Scan for the cell matching the given text and deliver its [X, Y] coordinate at center. 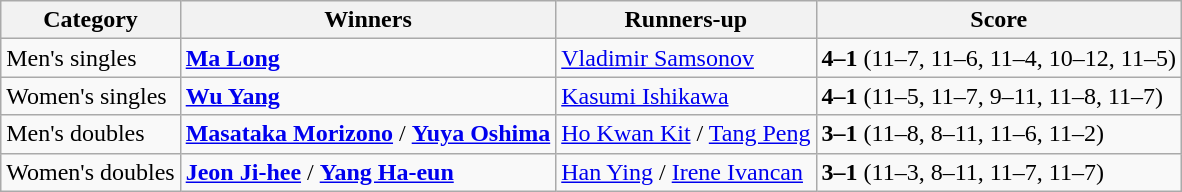
Category [90, 20]
4–1 (11–7, 11–6, 11–4, 10–12, 11–5) [998, 58]
Women's doubles [90, 172]
Masataka Morizono / Yuya Oshima [368, 134]
Score [998, 20]
Wu Yang [368, 96]
Jeon Ji-hee / Yang Ha-eun [368, 172]
Women's singles [90, 96]
Runners-up [686, 20]
Han Ying / Irene Ivancan [686, 172]
Winners [368, 20]
3–1 (11–3, 8–11, 11–7, 11–7) [998, 172]
Kasumi Ishikawa [686, 96]
Men's doubles [90, 134]
3–1 (11–8, 8–11, 11–6, 11–2) [998, 134]
Ma Long [368, 58]
Ho Kwan Kit / Tang Peng [686, 134]
Men's singles [90, 58]
Vladimir Samsonov [686, 58]
4–1 (11–5, 11–7, 9–11, 11–8, 11–7) [998, 96]
